From the cell containing the given text, extract its center point as [x, y] coordinate. 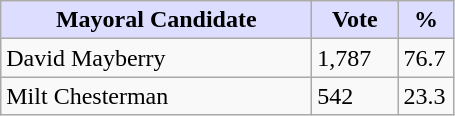
% [426, 20]
Milt Chesterman [156, 96]
542 [355, 96]
1,787 [355, 58]
Vote [355, 20]
23.3 [426, 96]
Mayoral Candidate [156, 20]
David Mayberry [156, 58]
76.7 [426, 58]
